Locate the cell with the specified text and output its [X, Y] center coordinate. 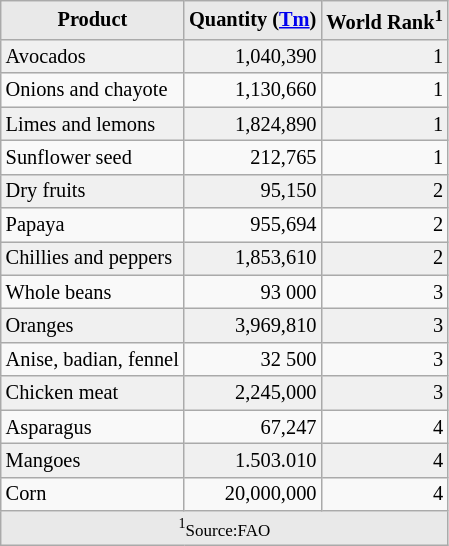
32 500 [252, 359]
Anise, badian, fennel [92, 359]
1.503.010 [252, 460]
Mangoes [92, 460]
955,694 [252, 225]
World Rank1 [384, 20]
1,130,660 [252, 90]
Chicken meat [92, 393]
Dry fruits [92, 191]
Asparagus [92, 427]
20,000,000 [252, 494]
Avocados [92, 56]
2,245,000 [252, 393]
Onions and chayote [92, 90]
Quantity (Tm) [252, 20]
1,824,890 [252, 124]
93 000 [252, 292]
Limes and lemons [92, 124]
Corn [92, 494]
Chillies and peppers [92, 258]
Product [92, 20]
Papaya [92, 225]
Oranges [92, 326]
1Source:FAO [224, 528]
95,150 [252, 191]
3,969,810 [252, 326]
Sunflower seed [92, 157]
212,765 [252, 157]
Whole beans [92, 292]
67,247 [252, 427]
1,853,610 [252, 258]
1,040,390 [252, 56]
